Output the (X, Y) coordinate of the center of the cell containing the given text.  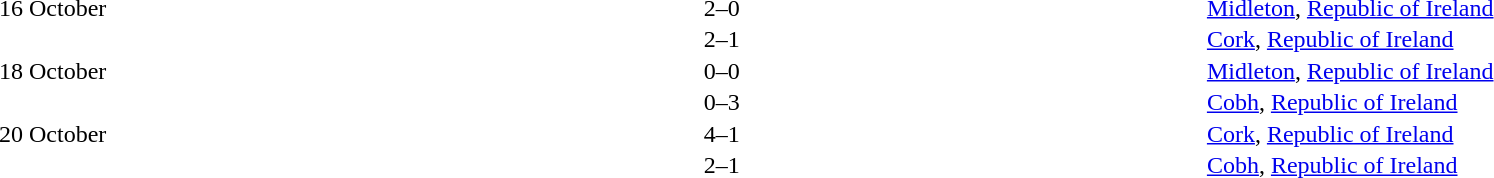
2–1 (722, 39)
0–3 (722, 103)
0–0 (722, 71)
4–1 (722, 134)
